Provide the (X, Y) coordinate of the cell's center where the given text is located.  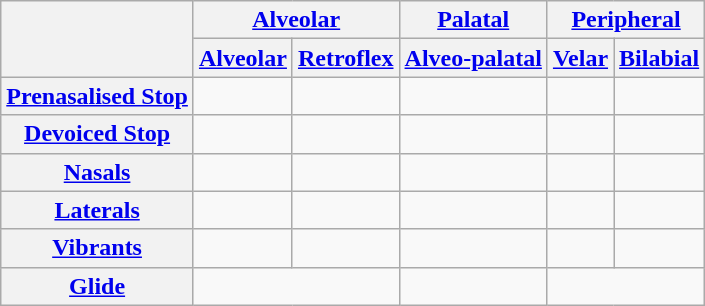
Retroflex (346, 58)
Palatal (473, 20)
Nasals (98, 172)
Alveo-palatal (473, 58)
Bilabial (660, 58)
Devoiced Stop (98, 134)
Peripheral (626, 20)
Vibrants (98, 248)
Glide (98, 286)
Prenasalised Stop (98, 96)
Laterals (98, 210)
Velar (580, 58)
